Find where the given text appears and provide that cell's center as (X, Y) coordinate. 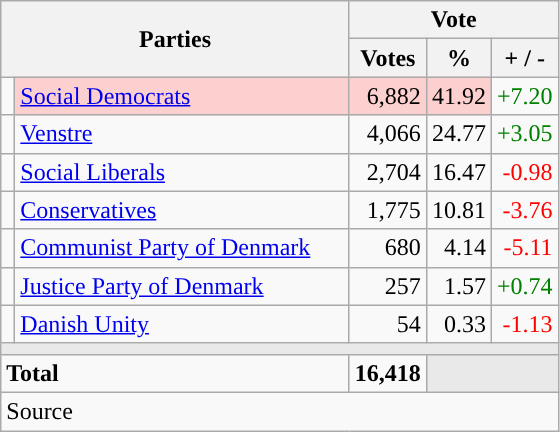
Social Liberals (182, 172)
-1.13 (524, 324)
10.81 (458, 210)
41.92 (458, 96)
2,704 (388, 172)
4,066 (388, 134)
16,418 (388, 373)
Parties (176, 39)
Danish Unity (182, 324)
4.14 (458, 248)
Total (176, 373)
Source (280, 411)
1.57 (458, 286)
Justice Party of Denmark (182, 286)
+ / - (524, 58)
+3.05 (524, 134)
Social Democrats (182, 96)
680 (388, 248)
Votes (388, 58)
54 (388, 324)
Conservatives (182, 210)
-5.11 (524, 248)
+7.20 (524, 96)
24.77 (458, 134)
-3.76 (524, 210)
6,882 (388, 96)
Vote (454, 20)
Venstre (182, 134)
% (458, 58)
0.33 (458, 324)
-0.98 (524, 172)
1,775 (388, 210)
257 (388, 286)
+0.74 (524, 286)
Communist Party of Denmark (182, 248)
16.47 (458, 172)
